Provide the [X, Y] coordinate of the cell's center where the given text is located.  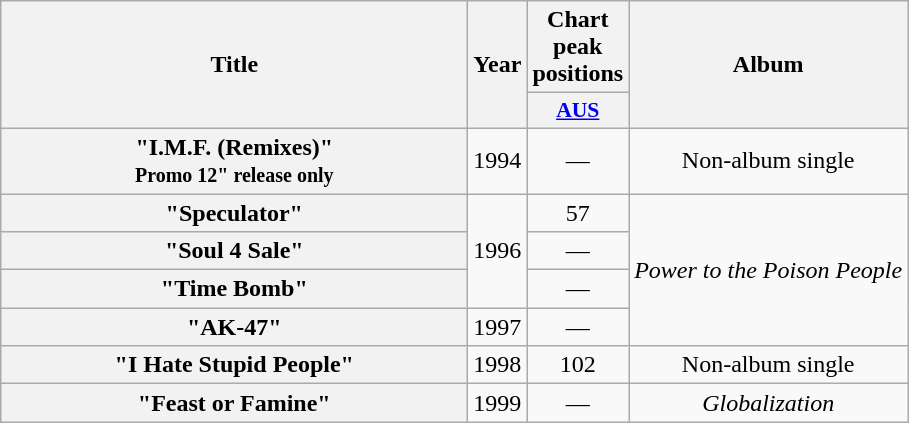
Year [498, 65]
1999 [498, 403]
AUS [578, 111]
1994 [498, 160]
102 [578, 365]
1996 [498, 251]
Power to the Poison People [768, 270]
"AK-47" [234, 327]
"I.M.F. (Remixes)"Promo 12" release only [234, 160]
"Time Bomb" [234, 289]
57 [578, 213]
1997 [498, 327]
"Feast or Famine" [234, 403]
Title [234, 65]
"I Hate Stupid People" [234, 365]
Globalization [768, 403]
"Speculator" [234, 213]
"Soul 4 Sale" [234, 251]
Chart peak positions [578, 47]
Album [768, 65]
1998 [498, 365]
